Extract the (x, y) coordinate from the center of the cell holding the provided text.  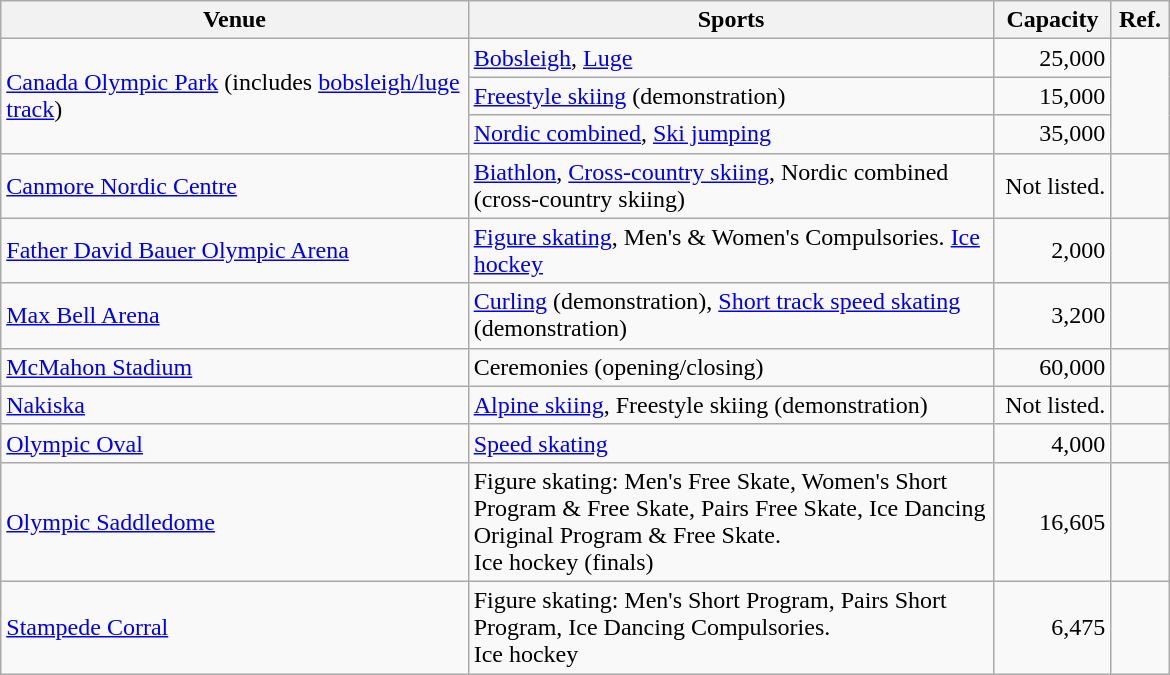
Figure skating: Men's Free Skate, Women's Short Program & Free Skate, Pairs Free Skate, Ice Dancing Original Program & Free Skate.Ice hockey (finals) (731, 522)
Bobsleigh, Luge (731, 58)
Canmore Nordic Centre (234, 186)
Father David Bauer Olympic Arena (234, 250)
4,000 (1052, 443)
McMahon Stadium (234, 367)
Freestyle skiing (demonstration) (731, 96)
Biathlon, Cross-country skiing, Nordic combined (cross-country skiing) (731, 186)
25,000 (1052, 58)
Max Bell Arena (234, 316)
Nordic combined, Ski jumping (731, 134)
Capacity (1052, 20)
6,475 (1052, 627)
Alpine skiing, Freestyle skiing (demonstration) (731, 405)
16,605 (1052, 522)
Ceremonies (opening/closing) (731, 367)
3,200 (1052, 316)
Nakiska (234, 405)
Canada Olympic Park (includes bobsleigh/luge track) (234, 96)
2,000 (1052, 250)
15,000 (1052, 96)
Sports (731, 20)
Figure skating: Men's Short Program, Pairs Short Program, Ice Dancing Compulsories.Ice hockey (731, 627)
Figure skating, Men's & Women's Compulsories. Ice hockey (731, 250)
Olympic Saddledome (234, 522)
Curling (demonstration), Short track speed skating (demonstration) (731, 316)
35,000 (1052, 134)
Speed skating (731, 443)
60,000 (1052, 367)
Ref. (1140, 20)
Olympic Oval (234, 443)
Stampede Corral (234, 627)
Venue (234, 20)
